Detect which cell encompasses the target text, then output its [x, y] center coordinate. 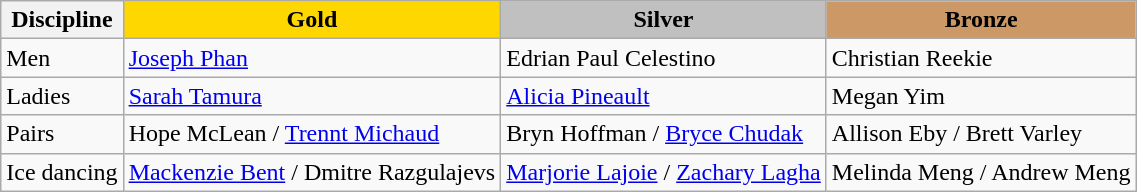
Melinda Meng / Andrew Meng [981, 172]
Megan Yim [981, 96]
Discipline [62, 20]
Bryn Hoffman / Bryce Chudak [664, 134]
Hope McLean / Trennt Michaud [312, 134]
Gold [312, 20]
Silver [664, 20]
Marjorie Lajoie / Zachary Lagha [664, 172]
Ice dancing [62, 172]
Joseph Phan [312, 58]
Mackenzie Bent / Dmitre Razgulajevs [312, 172]
Ladies [62, 96]
Alicia Pineault [664, 96]
Men [62, 58]
Bronze [981, 20]
Edrian Paul Celestino [664, 58]
Christian Reekie [981, 58]
Sarah Tamura [312, 96]
Pairs [62, 134]
Allison Eby / Brett Varley [981, 134]
